Provide the (X, Y) coordinate of the cell's center where the given text is located.  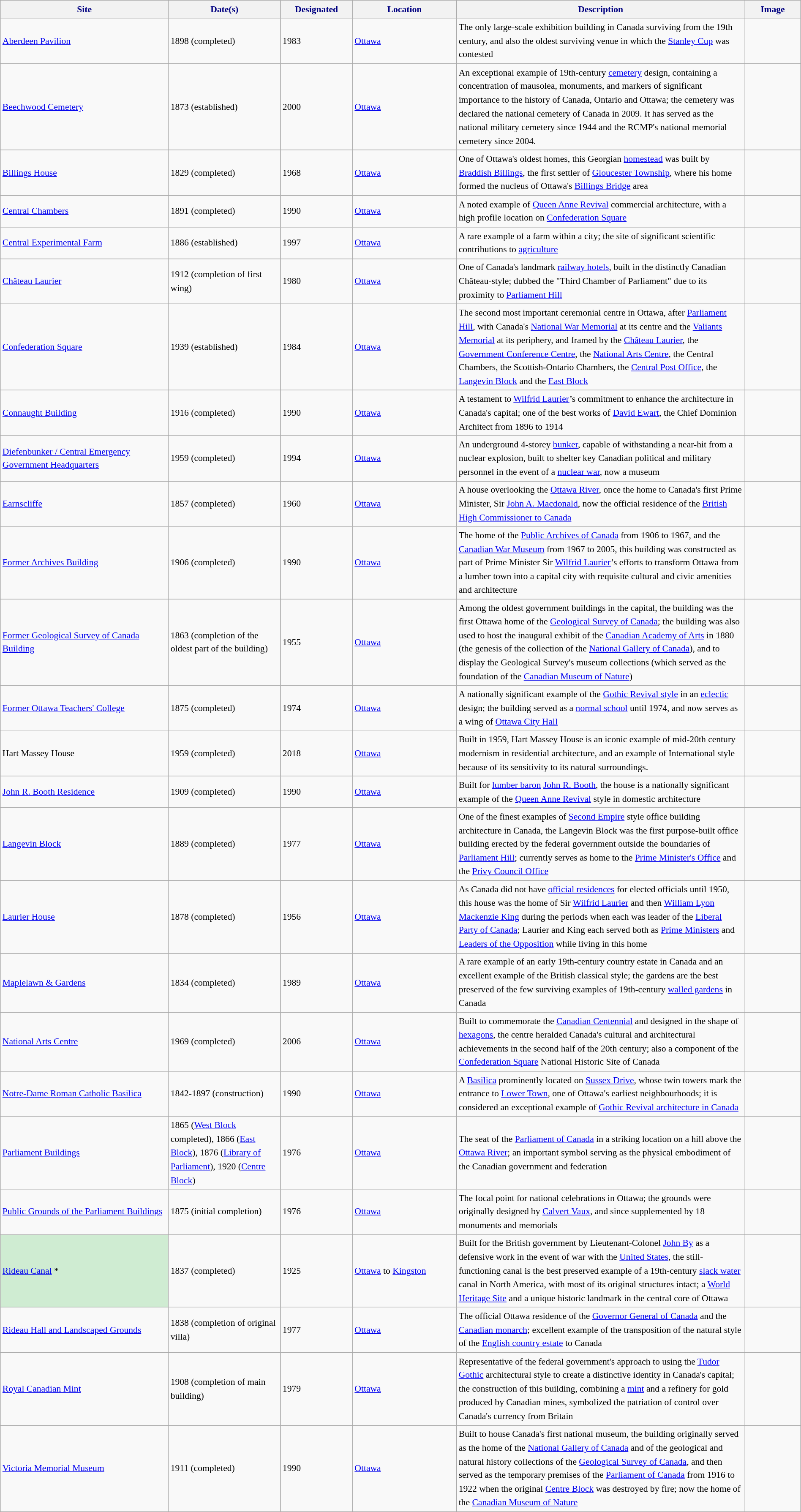
1906 (completed) (225, 563)
Parliament Buildings (84, 1153)
1925 (316, 1271)
1955 (316, 642)
A rare example of a farm within a city; the site of significant scientific contributions to agriculture (601, 243)
1969 (completed) (225, 1042)
Public Grounds of the Parliament Buildings (84, 1212)
Notre-Dame Roman Catholic Basilica (84, 1094)
Connaught Building (84, 413)
2000 (316, 107)
Aberdeen Pavilion (84, 41)
1857 (completed) (225, 504)
1898 (completed) (225, 41)
1878 (completed) (225, 917)
Built for lumber baron John R. Booth, the house is a nationally significant example of the Queen Anne Revival style in domestic architecture (601, 792)
Diefenbunker / Central Emergency Government Headquarters (84, 459)
1875 (initial completion) (225, 1212)
1989 (316, 983)
1911 (completed) (225, 1468)
Central Chambers (84, 211)
Victoria Memorial Museum (84, 1468)
Ottawa to Kingston (404, 1271)
Laurier House (84, 917)
1994 (316, 459)
1838 (completion of original villa) (225, 1330)
Château Laurier (84, 281)
2006 (316, 1042)
1968 (316, 172)
1886 (established) (225, 243)
Langevin Block (84, 844)
1916 (completed) (225, 413)
1837 (completed) (225, 1271)
2018 (316, 754)
1891 (completed) (225, 211)
1908 (completion of main building) (225, 1389)
1889 (completed) (225, 844)
1997 (316, 243)
Image (773, 9)
Earnscliffe (84, 504)
1863 (completion of the oldest part of the building) (225, 642)
1939 (established) (225, 347)
Description (601, 9)
Billings House (84, 172)
1909 (completed) (225, 792)
Former Ottawa Teachers' College (84, 708)
Former Archives Building (84, 563)
A noted example of Queen Anne Revival commercial architecture, with a high profile location on Confederation Square (601, 211)
1956 (316, 917)
John R. Booth Residence (84, 792)
Central Experimental Farm (84, 243)
1875 (completed) (225, 708)
1984 (316, 347)
1974 (316, 708)
Former Geological Survey of Canada Building (84, 642)
1873 (established) (225, 107)
1983 (316, 41)
1842-1897 (construction) (225, 1094)
1865 (West Block completed), 1866 (East Block), 1876 (Library of Parliament), 1920 (Centre Block) (225, 1153)
Maplelawn & Gardens (84, 983)
Date(s) (225, 9)
1979 (316, 1389)
Designated (316, 9)
Site (84, 9)
1980 (316, 281)
1960 (316, 504)
Location (404, 9)
Beechwood Cemetery (84, 107)
National Arts Centre (84, 1042)
Royal Canadian Mint (84, 1389)
Rideau Hall and Landscaped Grounds (84, 1330)
Hart Massey House (84, 754)
Rideau Canal * (84, 1271)
Confederation Square (84, 347)
1834 (completed) (225, 983)
1912 (completion of first wing) (225, 281)
1829 (completed) (225, 172)
